Output the [x, y] coordinate of the center of the cell containing the given text.  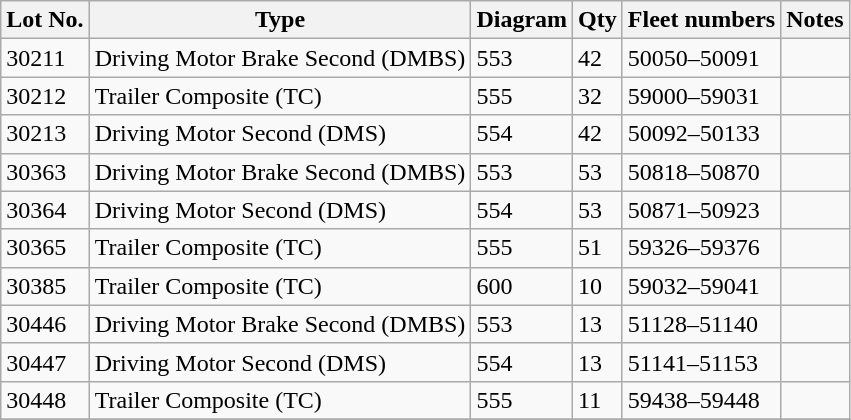
10 [598, 286]
Qty [598, 20]
30363 [45, 172]
51141–51153 [701, 362]
600 [522, 286]
Type [280, 20]
Lot No. [45, 20]
30213 [45, 134]
30212 [45, 96]
30364 [45, 210]
51128–51140 [701, 324]
59032–59041 [701, 286]
50092–50133 [701, 134]
30447 [45, 362]
30211 [45, 58]
50050–50091 [701, 58]
30448 [45, 400]
51 [598, 248]
30365 [45, 248]
30446 [45, 324]
Notes [815, 20]
59438–59448 [701, 400]
59326–59376 [701, 248]
11 [598, 400]
Fleet numbers [701, 20]
50818–50870 [701, 172]
32 [598, 96]
30385 [45, 286]
Diagram [522, 20]
50871–50923 [701, 210]
59000–59031 [701, 96]
